Pinpoint the cell where the given text exists, returning its [X, Y] midpoint coordinate. 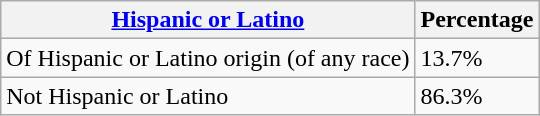
Of Hispanic or Latino origin (of any race) [208, 58]
86.3% [477, 96]
Not Hispanic or Latino [208, 96]
13.7% [477, 58]
Hispanic or Latino [208, 20]
Percentage [477, 20]
